Scan for the cell matching the given text and deliver its [x, y] coordinate at center. 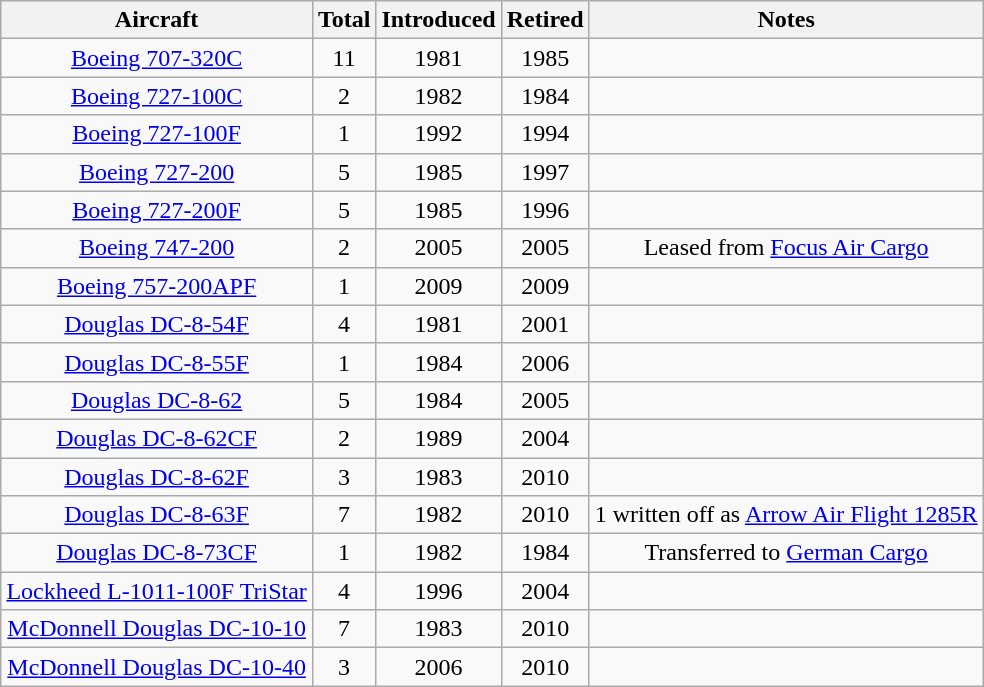
Boeing 727-100C [156, 96]
Retired [545, 20]
2001 [545, 324]
Douglas DC-8-62 [156, 400]
Transferred to German Cargo [786, 553]
Douglas DC-8-62CF [156, 438]
McDonnell Douglas DC-10-10 [156, 629]
Boeing 727-100F [156, 134]
Boeing 757-200APF [156, 286]
1989 [438, 438]
Douglas DC-8-73CF [156, 553]
Boeing 707-320C [156, 58]
1992 [438, 134]
McDonnell Douglas DC-10-40 [156, 667]
Lockheed L-1011-100F TriStar [156, 591]
Douglas DC-8-63F [156, 515]
Leased from Focus Air Cargo [786, 248]
Boeing 747-200 [156, 248]
Total [344, 20]
Boeing 727-200F [156, 210]
Aircraft [156, 20]
Introduced [438, 20]
Douglas DC-8-55F [156, 362]
Notes [786, 20]
1 written off as Arrow Air Flight 1285R [786, 515]
1997 [545, 172]
Douglas DC-8-54F [156, 324]
Boeing 727-200 [156, 172]
Douglas DC-8-62F [156, 477]
1994 [545, 134]
11 [344, 58]
